Provide the (X, Y) coordinate of the cell's center where the given text is located.  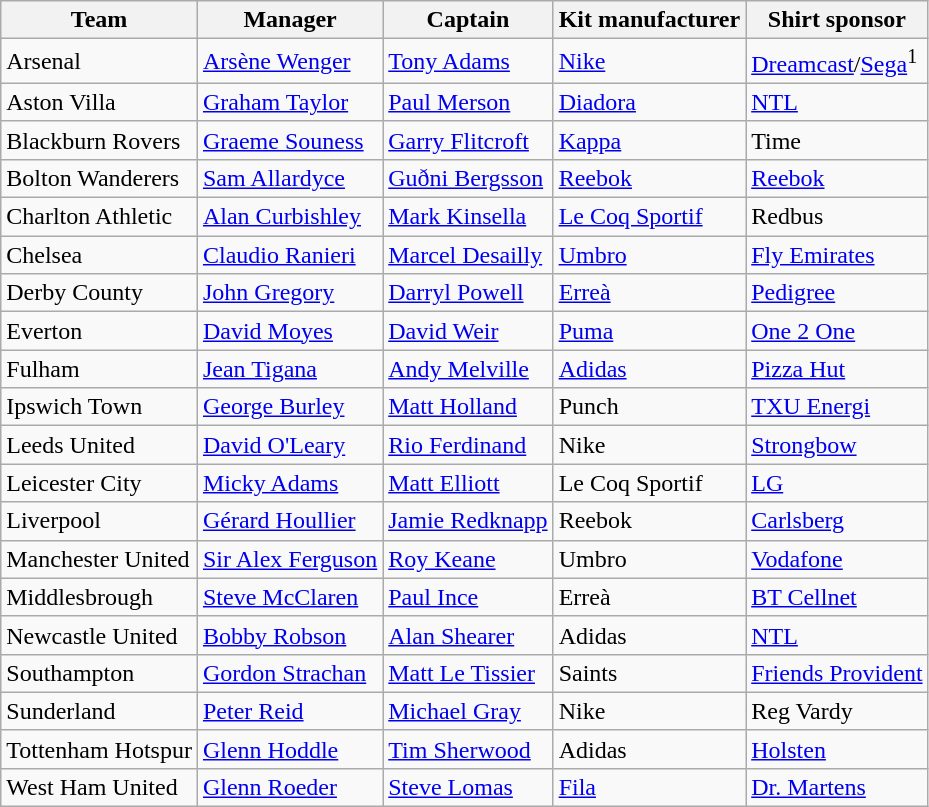
Pizza Hut (837, 369)
Team (100, 20)
Peter Reid (290, 711)
Roy Keane (468, 559)
Leeds United (100, 445)
Graeme Souness (290, 140)
Fulham (100, 369)
Claudio Ranieri (290, 255)
Charlton Athletic (100, 217)
Jean Tigana (290, 369)
Darryl Powell (468, 293)
Marcel Desailly (468, 255)
Everton (100, 331)
David O'Leary (290, 445)
John Gregory (290, 293)
Pedigree (837, 293)
Captain (468, 20)
Manchester United (100, 559)
West Ham United (100, 787)
Carlsberg (837, 521)
Glenn Roeder (290, 787)
Paul Merson (468, 102)
Liverpool (100, 521)
Sam Allardyce (290, 178)
Steve Lomas (468, 787)
Michael Gray (468, 711)
Mark Kinsella (468, 217)
One 2 One (837, 331)
Fila (650, 787)
Bolton Wanderers (100, 178)
Matt Holland (468, 407)
Sir Alex Ferguson (290, 559)
Holsten (837, 749)
Middlesbrough (100, 597)
Ipswich Town (100, 407)
Graham Taylor (290, 102)
Sunderland (100, 711)
Matt Elliott (468, 483)
Bobby Robson (290, 635)
Manager (290, 20)
Guðni Bergsson (468, 178)
Andy Melville (468, 369)
TXU Energi (837, 407)
Southampton (100, 673)
BT Cellnet (837, 597)
Jamie Redknapp (468, 521)
Punch (650, 407)
Saints (650, 673)
Steve McClaren (290, 597)
Friends Provident (837, 673)
Time (837, 140)
Strongbow (837, 445)
Redbus (837, 217)
Blackburn Rovers (100, 140)
Kit manufacturer (650, 20)
Newcastle United (100, 635)
David Moyes (290, 331)
Garry Flitcroft (468, 140)
Puma (650, 331)
Shirt sponsor (837, 20)
Alan Curbishley (290, 217)
Arsenal (100, 62)
Aston Villa (100, 102)
Tony Adams (468, 62)
LG (837, 483)
Alan Shearer (468, 635)
Paul Ince (468, 597)
Rio Ferdinand (468, 445)
Arsène Wenger (290, 62)
Diadora (650, 102)
Derby County (100, 293)
Tottenham Hotspur (100, 749)
Micky Adams (290, 483)
Dr. Martens (837, 787)
George Burley (290, 407)
Vodafone (837, 559)
David Weir (468, 331)
Leicester City (100, 483)
Gordon Strachan (290, 673)
Matt Le Tissier (468, 673)
Chelsea (100, 255)
Tim Sherwood (468, 749)
Reg Vardy (837, 711)
Glenn Hoddle (290, 749)
Gérard Houllier (290, 521)
Kappa (650, 140)
Dreamcast/Sega1 (837, 62)
Fly Emirates (837, 255)
